Provide the [X, Y] coordinate of the cell's center where the given text is located.  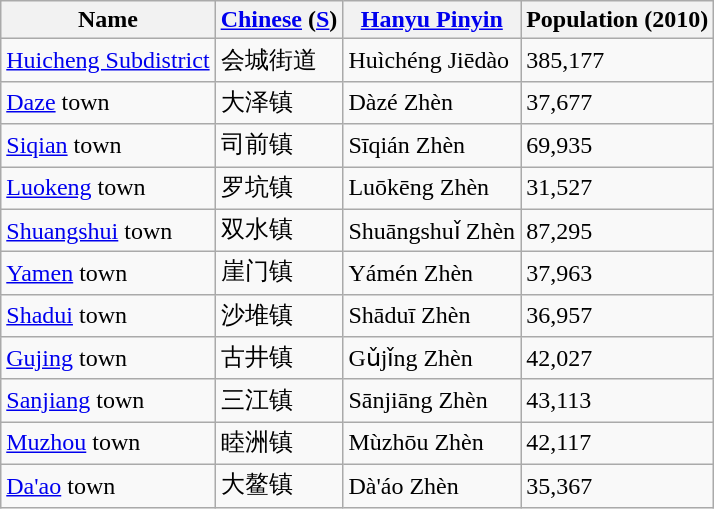
69,935 [618, 146]
385,177 [618, 60]
Dà'áo Zhèn [432, 486]
87,295 [618, 230]
Dàzé Zhèn [432, 102]
Luokeng town [108, 188]
Luōkēng Zhèn [432, 188]
Chinese (S) [279, 20]
大鳌镇 [279, 486]
42,027 [618, 358]
Huìchéng Jiēdào [432, 60]
37,677 [618, 102]
会城街道 [279, 60]
Shuāngshuǐ Zhèn [432, 230]
沙堆镇 [279, 316]
Daze town [108, 102]
37,963 [618, 274]
Huicheng Subdistrict [108, 60]
Sānjiāng Zhèn [432, 400]
Shāduī Zhèn [432, 316]
Siqian town [108, 146]
睦洲镇 [279, 444]
Population (2010) [618, 20]
Da'ao town [108, 486]
Yamen town [108, 274]
古井镇 [279, 358]
Shuangshui town [108, 230]
36,957 [618, 316]
崖门镇 [279, 274]
Muzhou town [108, 444]
Gǔjǐng Zhèn [432, 358]
三江镇 [279, 400]
35,367 [618, 486]
双水镇 [279, 230]
Name [108, 20]
Sīqián Zhèn [432, 146]
Gujing town [108, 358]
大泽镇 [279, 102]
31,527 [618, 188]
Yámén Zhèn [432, 274]
Hanyu Pinyin [432, 20]
Sanjiang town [108, 400]
司前镇 [279, 146]
Mùzhōu Zhèn [432, 444]
Shadui town [108, 316]
43,113 [618, 400]
罗坑镇 [279, 188]
42,117 [618, 444]
